From the cell containing the given text, extract its center point as (x, y) coordinate. 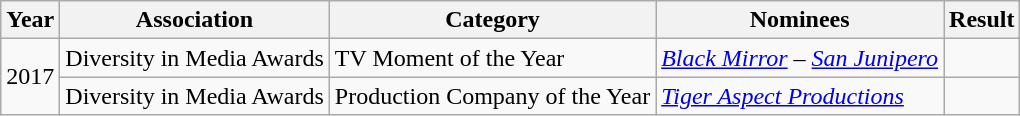
Category (492, 20)
Tiger Aspect Productions (800, 96)
2017 (30, 77)
Association (194, 20)
Nominees (800, 20)
Production Company of the Year (492, 96)
TV Moment of the Year (492, 58)
Black Mirror – San Junipero (800, 58)
Year (30, 20)
Result (982, 20)
